Return (x, y) of the center of cell containing provided text 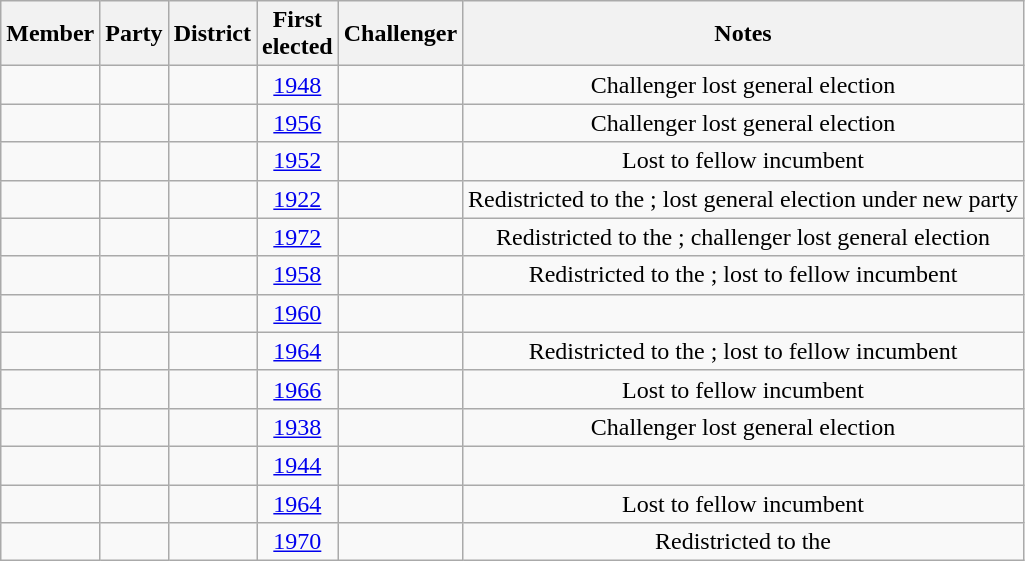
Redistricted to the (744, 542)
1952 (297, 161)
1938 (297, 427)
Challenger (400, 34)
District (212, 34)
Member (50, 34)
1966 (297, 389)
1956 (297, 123)
1970 (297, 542)
1960 (297, 313)
Firstelected (297, 34)
1948 (297, 85)
Notes (744, 34)
1972 (297, 237)
Redistricted to the ; challenger lost general election (744, 237)
Redistricted to the ; lost general election under new party (744, 199)
Party (134, 34)
1958 (297, 275)
1922 (297, 199)
1944 (297, 465)
